Determine the (x, y) coordinate at the center of the cell enclosing the given text.  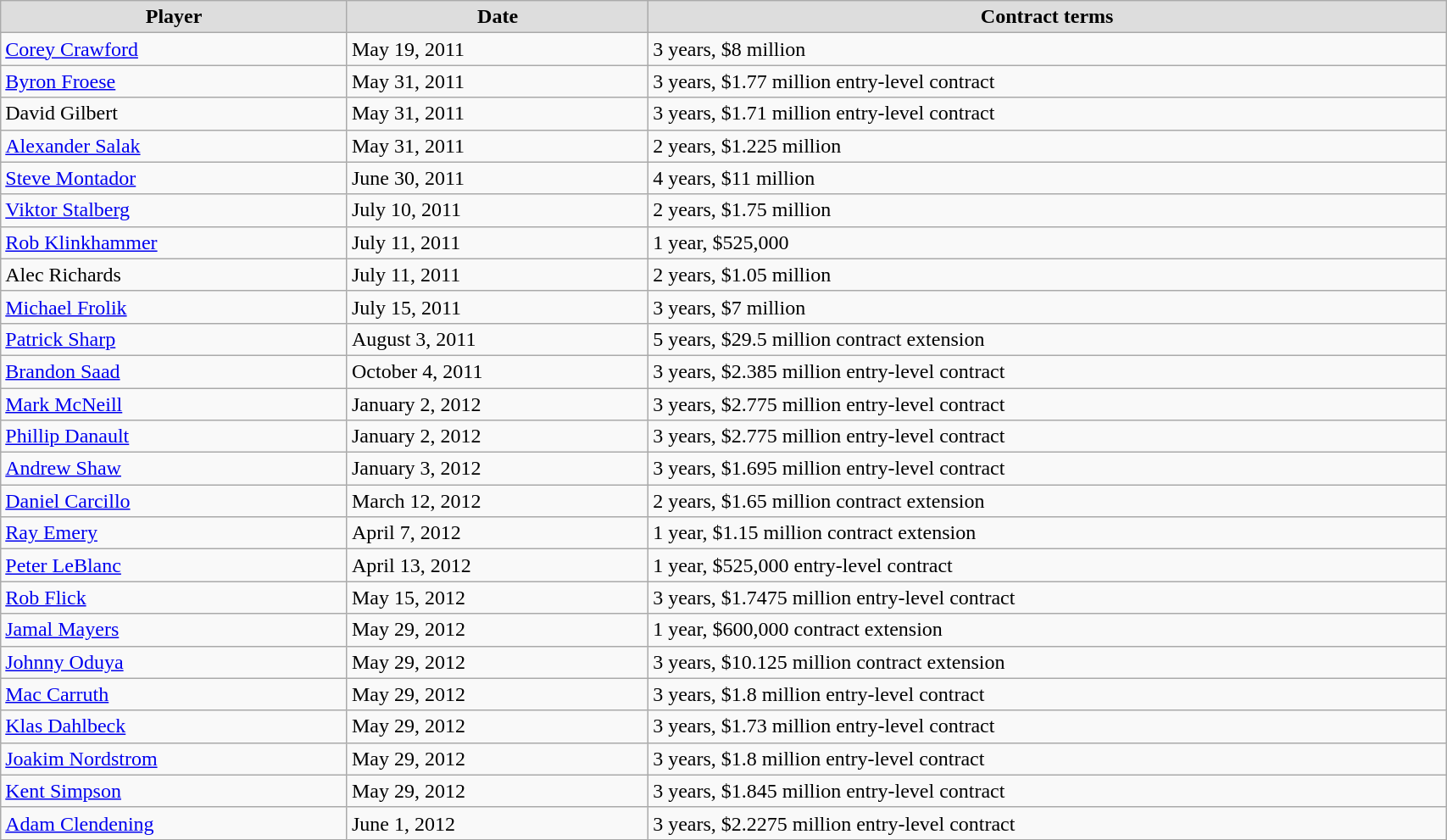
3 years, $1.695 million entry-level contract (1048, 469)
July 15, 2011 (497, 307)
Joakim Nordstrom (175, 759)
1 year, $1.15 million contract extension (1048, 533)
3 years, $1.7475 million entry-level contract (1048, 598)
May 15, 2012 (497, 598)
3 years, $1.77 million entry-level contract (1048, 81)
Corey Crawford (175, 49)
1 year, $600,000 contract extension (1048, 630)
2 years, $1.05 million (1048, 275)
Mac Carruth (175, 694)
Ray Emery (175, 533)
Andrew Shaw (175, 469)
3 years, $7 million (1048, 307)
August 3, 2011 (497, 339)
David Gilbert (175, 114)
Peter LeBlanc (175, 565)
Adam Clendening (175, 823)
May 19, 2011 (497, 49)
June 30, 2011 (497, 178)
Johnny Oduya (175, 662)
March 12, 2012 (497, 501)
1 year, $525,000 entry-level contract (1048, 565)
Patrick Sharp (175, 339)
3 years, $1.73 million entry-level contract (1048, 726)
Phillip Danault (175, 437)
2 years, $1.65 million contract extension (1048, 501)
April 13, 2012 (497, 565)
1 year, $525,000 (1048, 242)
Michael Frolik (175, 307)
Klas Dahlbeck (175, 726)
3 years, $1.71 million entry-level contract (1048, 114)
July 10, 2011 (497, 210)
3 years, $2.2275 million entry-level contract (1048, 823)
January 3, 2012 (497, 469)
5 years, $29.5 million contract extension (1048, 339)
2 years, $1.225 million (1048, 146)
April 7, 2012 (497, 533)
Brandon Saad (175, 371)
3 years, $2.385 million entry-level contract (1048, 371)
3 years, $8 million (1048, 49)
Viktor Stalberg (175, 210)
3 years, $10.125 million contract extension (1048, 662)
Rob Klinkhammer (175, 242)
June 1, 2012 (497, 823)
Date (497, 17)
Alexander Salak (175, 146)
3 years, $1.845 million entry-level contract (1048, 791)
Contract terms (1048, 17)
Jamal Mayers (175, 630)
4 years, $11 million (1048, 178)
Alec Richards (175, 275)
Kent Simpson (175, 791)
Mark McNeill (175, 404)
Byron Froese (175, 81)
Player (175, 17)
October 4, 2011 (497, 371)
2 years, $1.75 million (1048, 210)
Steve Montador (175, 178)
Daniel Carcillo (175, 501)
Rob Flick (175, 598)
